Provide the (x, y) coordinate of the cell's center where the given text is located.  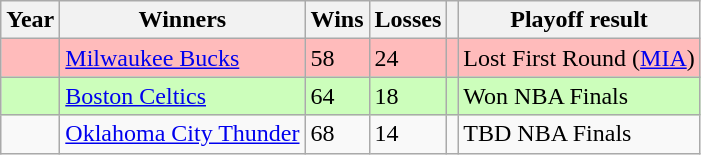
Milwaukee Bucks (182, 58)
Playoff result (579, 20)
Year (30, 20)
68 (337, 134)
Won NBA Finals (579, 96)
Lost First Round (MIA) (579, 58)
TBD NBA Finals (579, 134)
14 (408, 134)
Boston Celtics (182, 96)
64 (337, 96)
24 (408, 58)
Oklahoma City Thunder (182, 134)
18 (408, 96)
58 (337, 58)
Losses (408, 20)
Wins (337, 20)
Winners (182, 20)
